Identify which cell holds the provided text, then report its (x, y) central coordinate. 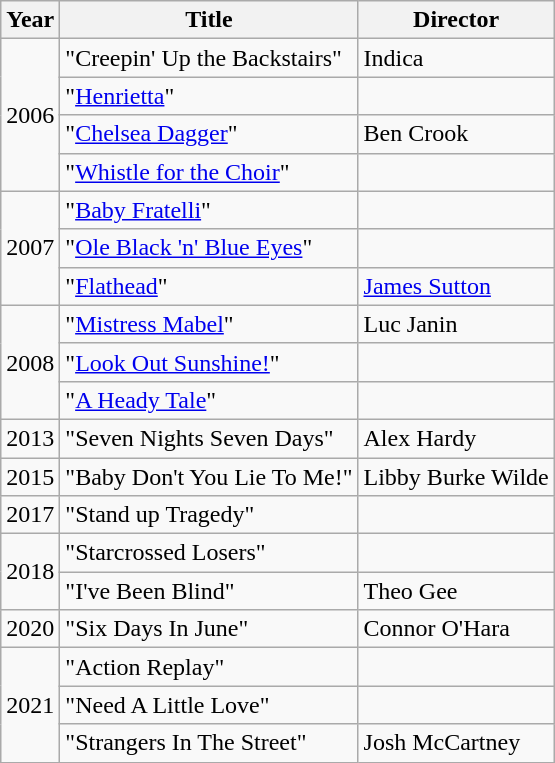
"Flathead" (209, 286)
2013 (30, 438)
"Henrietta" (209, 96)
James Sutton (456, 286)
2008 (30, 362)
Josh McCartney (456, 743)
"Whistle for the Choir" (209, 172)
"Creepin' Up the Backstairs" (209, 58)
2006 (30, 115)
Libby Burke Wilde (456, 477)
Indica (456, 58)
Director (456, 20)
2017 (30, 515)
Connor O'Hara (456, 629)
2015 (30, 477)
Alex Hardy (456, 438)
2020 (30, 629)
"Seven Nights Seven Days" (209, 438)
"Strangers In The Street" (209, 743)
"A Heady Tale" (209, 400)
2021 (30, 705)
2007 (30, 248)
"Mistress Mabel" (209, 324)
"Action Replay" (209, 667)
"Stand up Tragedy" (209, 515)
"Baby Fratelli" (209, 210)
"I've Been Blind" (209, 591)
Year (30, 20)
"Look Out Sunshine!" (209, 362)
"Starcrossed Losers" (209, 553)
Title (209, 20)
"Need A Little Love" (209, 705)
2018 (30, 572)
"Six Days In June" (209, 629)
Ben Crook (456, 134)
Theo Gee (456, 591)
"Chelsea Dagger" (209, 134)
Luc Janin (456, 324)
"Baby Don't You Lie To Me!" (209, 477)
"Ole Black 'n' Blue Eyes" (209, 248)
